Locate the cell with the specified text and output its (x, y) center coordinate. 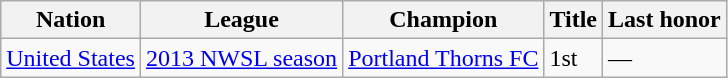
1st (574, 58)
League (241, 20)
Nation (71, 20)
2013 NWSL season (241, 58)
Portland Thorns FC (444, 58)
United States (71, 58)
Last honor (665, 20)
Champion (444, 20)
Title (574, 20)
— (665, 58)
